For the text-containing cell, return its midpoint in (X, Y) coordinate format. 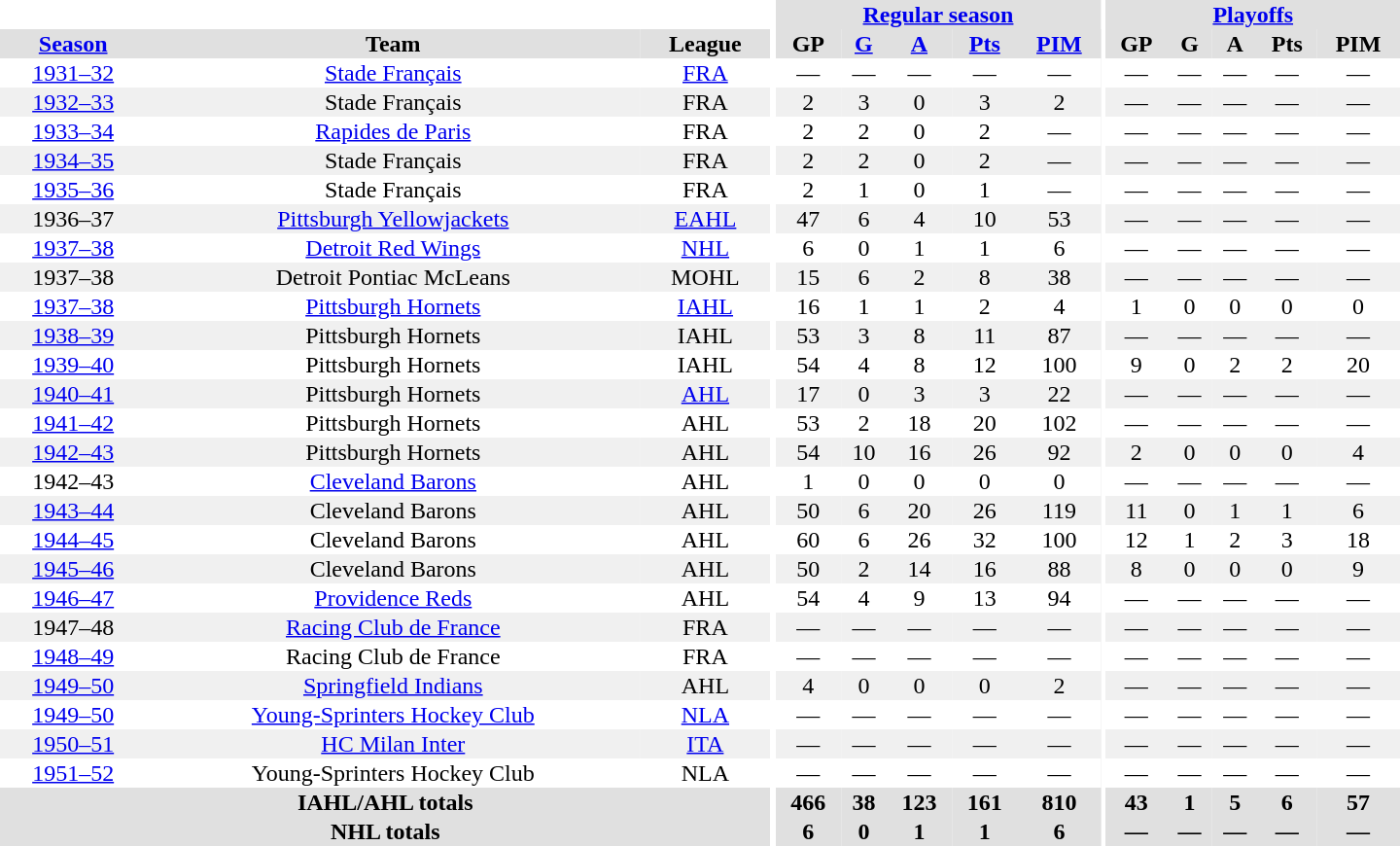
43 (1136, 802)
57 (1358, 802)
88 (1059, 569)
1943–44 (73, 511)
1931–32 (73, 73)
22 (1059, 394)
161 (984, 802)
IAHL/AHL totals (385, 802)
1936–37 (73, 219)
810 (1059, 802)
ITA (705, 744)
Detroit Pontiac McLeans (393, 277)
14 (920, 569)
1934–35 (73, 160)
Detroit Red Wings (393, 248)
13 (984, 598)
EAHL (705, 219)
1940–41 (73, 394)
1938–39 (73, 335)
1939–40 (73, 365)
Playoffs (1252, 15)
92 (1059, 452)
1951–52 (73, 773)
Regular season (939, 15)
17 (809, 394)
MOHL (705, 277)
1932–33 (73, 102)
Season (73, 44)
466 (809, 802)
123 (920, 802)
Providence Reds (393, 598)
60 (809, 540)
32 (984, 540)
94 (1059, 598)
NHL totals (385, 831)
Rapides de Paris (393, 131)
1941–42 (73, 423)
1945–46 (73, 569)
1933–34 (73, 131)
Pittsburgh Yellowjackets (393, 219)
87 (1059, 335)
5 (1235, 802)
HC Milan Inter (393, 744)
102 (1059, 423)
47 (809, 219)
119 (1059, 511)
1948–49 (73, 656)
15 (809, 277)
1946–47 (73, 598)
1935–36 (73, 190)
1944–45 (73, 540)
League (705, 44)
NHL (705, 248)
Springfield Indians (393, 686)
1947–48 (73, 627)
1950–51 (73, 744)
Team (393, 44)
